Output the [X, Y] coordinate of the center of the cell containing the given text.  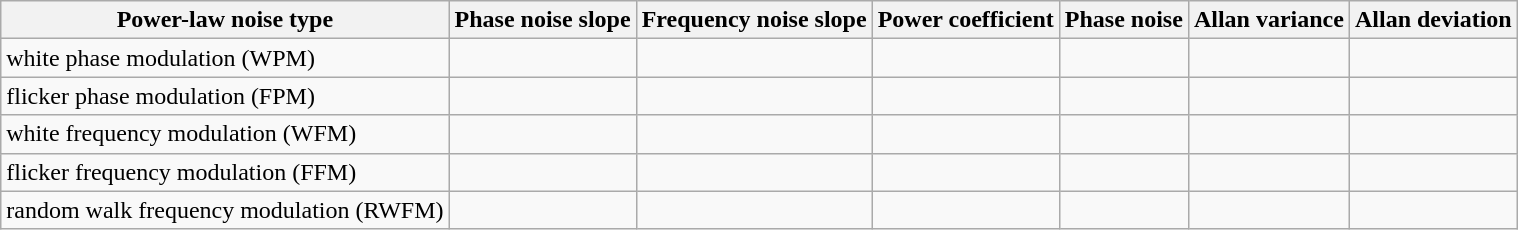
white frequency modulation (WFM) [225, 134]
Power coefficient [966, 20]
Allan deviation [1433, 20]
flicker phase modulation (FPM) [225, 96]
Power-law noise type [225, 20]
flicker frequency modulation (FFM) [225, 172]
Phase noise slope [542, 20]
Phase noise [1124, 20]
Frequency noise slope [754, 20]
Allan variance [1268, 20]
white phase modulation (WPM) [225, 58]
random walk frequency modulation (RWFM) [225, 210]
